Return [x, y] of the center of cell containing provided text 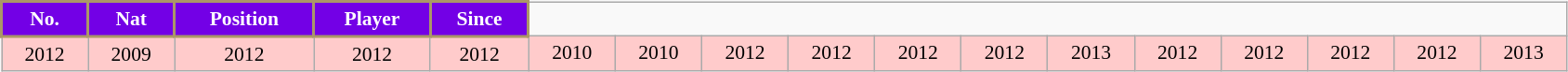
Nat [132, 19]
Position [244, 19]
2009 [132, 53]
No. [45, 19]
Player [372, 19]
Since [479, 19]
